Return [x, y] of the center of cell containing provided text 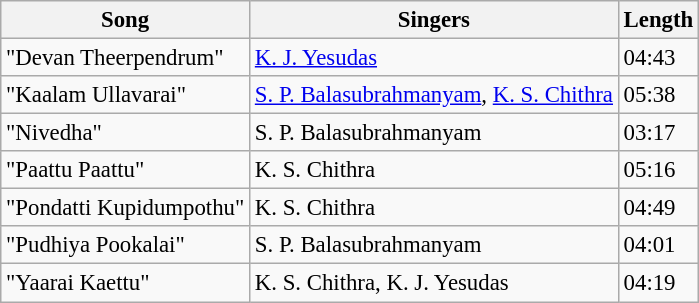
03:17 [658, 133]
Length [658, 20]
"Pondatti Kupidumpothu" [126, 208]
Song [126, 20]
"Yaarai Kaettu" [126, 283]
04:01 [658, 245]
04:49 [658, 208]
"Nivedha" [126, 133]
"Devan Theerpendrum" [126, 58]
"Pudhiya Pookalai" [126, 245]
"Paattu Paattu" [126, 170]
Singers [434, 20]
"Kaalam Ullavarai" [126, 95]
K. J. Yesudas [434, 58]
05:16 [658, 170]
04:43 [658, 58]
S. P. Balasubrahmanyam, K. S. Chithra [434, 95]
K. S. Chithra, K. J. Yesudas [434, 283]
04:19 [658, 283]
05:38 [658, 95]
